Return the [X, Y] coordinate for the center point of the cell that contains the specified text.  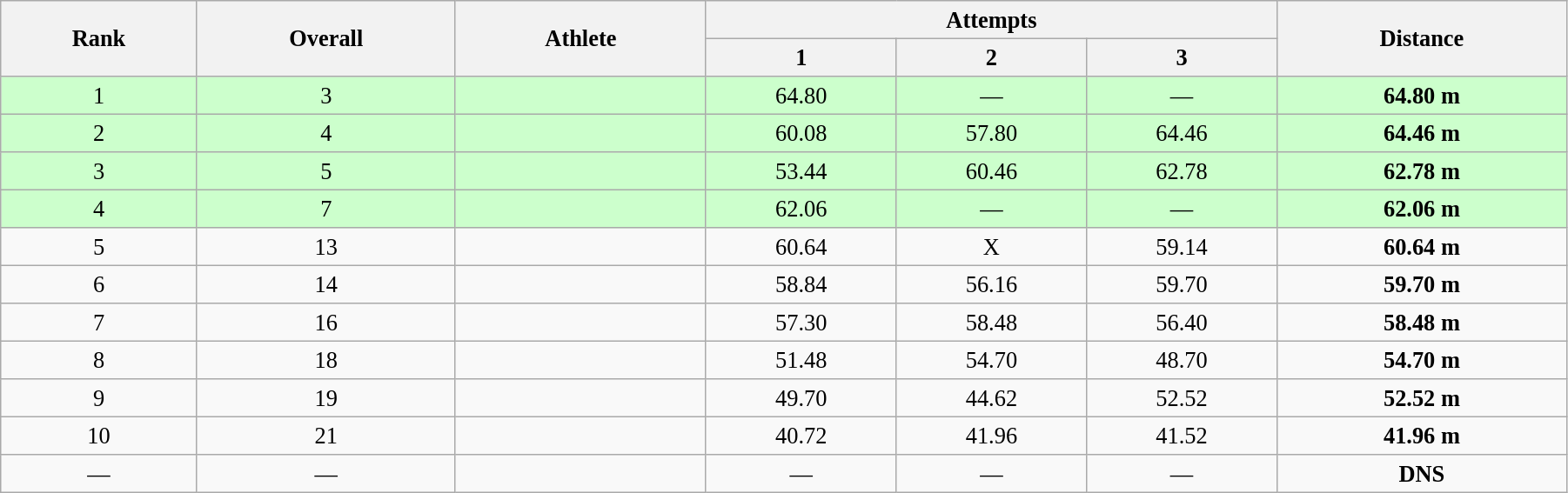
DNS [1422, 474]
64.46 m [1422, 133]
41.52 [1182, 436]
64.46 [1182, 133]
57.80 [992, 133]
58.48 [992, 323]
59.14 [1182, 247]
56.16 [992, 284]
64.80 m [1422, 95]
16 [325, 323]
57.30 [801, 323]
54.70 [992, 360]
6 [99, 284]
60.46 [992, 171]
18 [325, 360]
58.84 [801, 284]
52.52 m [1422, 398]
Overall [325, 38]
10 [99, 436]
8 [99, 360]
62.78 m [1422, 171]
21 [325, 436]
52.52 [1182, 398]
59.70 [1182, 284]
62.06 [801, 209]
56.40 [1182, 323]
X [992, 247]
48.70 [1182, 360]
14 [325, 284]
64.80 [801, 95]
60.08 [801, 133]
44.62 [992, 398]
59.70 m [1422, 284]
60.64 [801, 247]
40.72 [801, 436]
Attempts [991, 19]
19 [325, 398]
Athlete [580, 38]
13 [325, 247]
41.96 [992, 436]
53.44 [801, 171]
58.48 m [1422, 323]
60.64 m [1422, 247]
62.78 [1182, 171]
9 [99, 398]
49.70 [801, 398]
62.06 m [1422, 209]
Distance [1422, 38]
41.96 m [1422, 436]
51.48 [801, 360]
Rank [99, 38]
54.70 m [1422, 360]
